For the text-containing cell, return its midpoint in (X, Y) coordinate format. 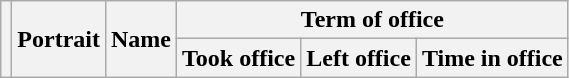
Name (140, 39)
Time in office (492, 58)
Term of office (373, 20)
Took office (239, 58)
Portrait (59, 39)
Left office (359, 58)
